Detect which cell encompasses the target text, then output its (X, Y) center coordinate. 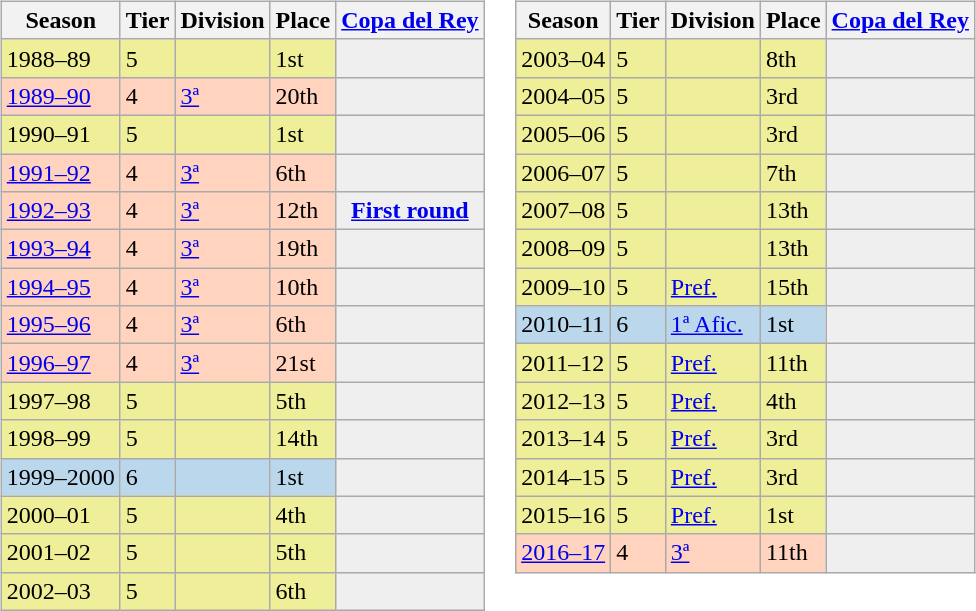
2002–03 (60, 591)
2000–01 (60, 515)
1997–98 (60, 401)
14th (303, 439)
1991–92 (60, 173)
1993–94 (60, 249)
2007–08 (564, 211)
10th (303, 287)
2010–11 (564, 325)
8th (793, 58)
1988–89 (60, 58)
1989–90 (60, 96)
1999–2000 (60, 477)
1990–91 (60, 134)
12th (303, 211)
2001–02 (60, 553)
20th (303, 96)
1992–93 (60, 211)
2011–12 (564, 363)
2004–05 (564, 96)
2008–09 (564, 249)
1995–96 (60, 325)
2009–10 (564, 287)
2015–16 (564, 515)
2006–07 (564, 173)
2013–14 (564, 439)
7th (793, 173)
2014–15 (564, 477)
2003–04 (564, 58)
First round (410, 211)
2016–17 (564, 553)
1996–97 (60, 363)
19th (303, 249)
21st (303, 363)
1994–95 (60, 287)
2005–06 (564, 134)
15th (793, 287)
1998–99 (60, 439)
2012–13 (564, 401)
1ª Afic. (712, 325)
